Return (X, Y) of the center of cell containing provided text 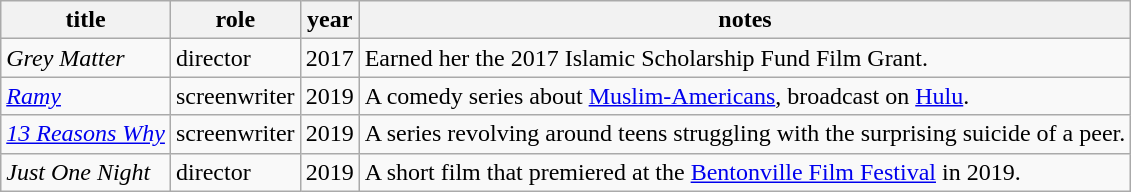
Grey Matter (86, 58)
title (86, 20)
Just One Night (86, 172)
role (235, 20)
A short film that premiered at the Bentonville Film Festival in 2019. (745, 172)
A comedy series about Muslim-Americans, broadcast on Hulu. (745, 96)
2017 (330, 58)
Earned her the 2017 Islamic Scholarship Fund Film Grant. (745, 58)
Ramy (86, 96)
13 Reasons Why (86, 134)
A series revolving around teens struggling with the surprising suicide of a peer. (745, 134)
year (330, 20)
notes (745, 20)
